Scan for the cell matching the given text and deliver its [x, y] coordinate at center. 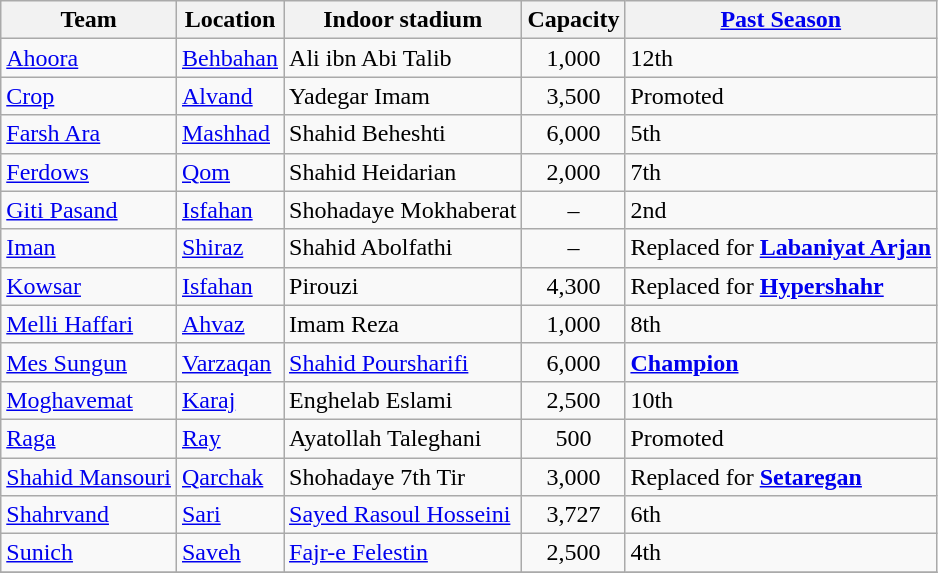
Giti Pasand [89, 210]
Shahid Abolfathi [403, 248]
Alvand [230, 96]
Ray [230, 438]
Shahid Poursharifi [403, 362]
3,000 [574, 477]
Shahrvand [89, 515]
Shohadaye 7th Tir [403, 477]
Ayatollah Taleghani [403, 438]
Raga [89, 438]
8th [781, 324]
Ali ibn Abi Talib [403, 58]
Replaced for Hypershahr [781, 286]
Qom [230, 172]
Qarchak [230, 477]
12th [781, 58]
Sayed Rasoul Hosseini [403, 515]
Replaced for Setaregan [781, 477]
Sunich [89, 553]
Shahid Heidarian [403, 172]
Iman [89, 248]
Moghavemat [89, 400]
4,300 [574, 286]
Shiraz [230, 248]
2,000 [574, 172]
Ahvaz [230, 324]
Ferdows [89, 172]
Varzaqan [230, 362]
500 [574, 438]
Indoor stadium [403, 20]
Kowsar [89, 286]
Ahoora [89, 58]
Imam Reza [403, 324]
10th [781, 400]
Sari [230, 515]
Behbahan [230, 58]
Mashhad [230, 134]
Capacity [574, 20]
Replaced for Labaniyat Arjan [781, 248]
Shahid Mansouri [89, 477]
Saveh [230, 553]
Melli Haffari [89, 324]
3,500 [574, 96]
Farsh Ara [89, 134]
Crop [89, 96]
3,727 [574, 515]
Yadegar Imam [403, 96]
6th [781, 515]
Enghelab Eslami [403, 400]
Karaj [230, 400]
7th [781, 172]
Team [89, 20]
Location [230, 20]
Fajr-e Felestin [403, 553]
Mes Sungun [89, 362]
Pirouzi [403, 286]
Champion [781, 362]
Shohadaye Mokhaberat [403, 210]
5th [781, 134]
Past Season [781, 20]
Shahid Beheshti [403, 134]
4th [781, 553]
2nd [781, 210]
